Provide the [x, y] coordinate of the cell's center where the given text is located.  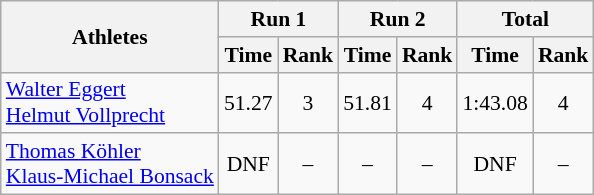
3 [308, 102]
Athletes [110, 36]
1:43.08 [494, 102]
51.27 [248, 102]
Run 2 [398, 19]
Thomas KöhlerKlaus-Michael Bonsack [110, 164]
Run 1 [278, 19]
Total [525, 19]
51.81 [368, 102]
Walter EggertHelmut Vollprecht [110, 102]
